For the text-containing cell, return its midpoint in [x, y] coordinate format. 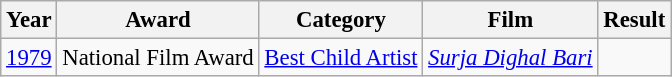
1979 [29, 58]
Year [29, 20]
Category [341, 20]
Result [634, 20]
Award [158, 20]
Film [510, 20]
Best Child Artist [341, 58]
National Film Award [158, 58]
Surja Dighal Bari [510, 58]
